Capture the cell that displays the provided text and extract its [x, y] central coordinate. 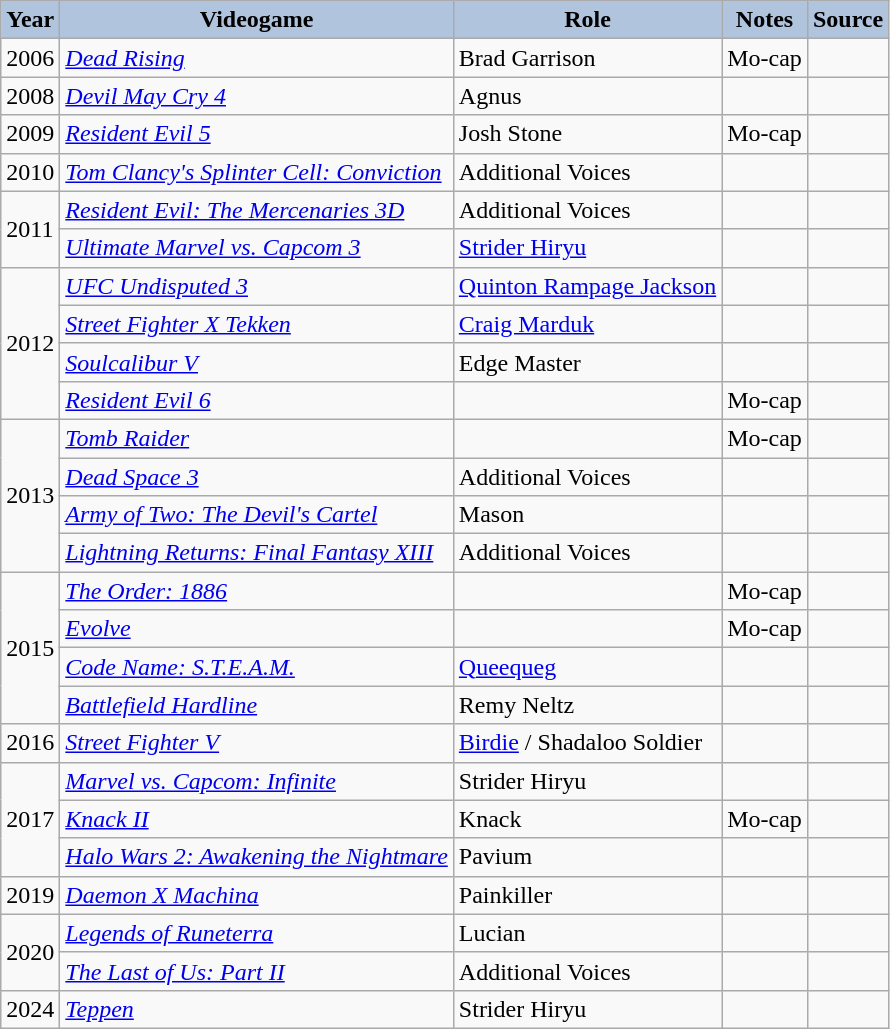
Army of Two: The Devil's Cartel [257, 515]
Dead Rising [257, 58]
2006 [30, 58]
2019 [30, 895]
2016 [30, 743]
Craig Marduk [587, 324]
Ultimate Marvel vs. Capcom 3 [257, 248]
Josh Stone [587, 134]
Year [30, 20]
2010 [30, 172]
Quinton Rampage Jackson [587, 286]
Soulcalibur V [257, 362]
Brad Garrison [587, 58]
Agnus [587, 96]
Code Name: S.T.E.A.M. [257, 667]
Marvel vs. Capcom: Infinite [257, 781]
Tom Clancy's Splinter Cell: Conviction [257, 172]
Pavium [587, 857]
2013 [30, 495]
Legends of Runeterra [257, 933]
Lightning Returns: Final Fantasy XIII [257, 553]
Tomb Raider [257, 438]
2011 [30, 229]
Queequeg [587, 667]
Dead Space 3 [257, 477]
Role [587, 20]
Evolve [257, 629]
2012 [30, 343]
Resident Evil: The Mercenaries 3D [257, 210]
2015 [30, 648]
2008 [30, 96]
Remy Neltz [587, 705]
Teppen [257, 1009]
Battlefield Hardline [257, 705]
2020 [30, 952]
Knack [587, 819]
Halo Wars 2: Awakening the Nightmare [257, 857]
Videogame [257, 20]
Resident Evil 6 [257, 400]
UFC Undisputed 3 [257, 286]
2017 [30, 819]
Street Fighter V [257, 743]
Resident Evil 5 [257, 134]
Notes [765, 20]
Devil May Cry 4 [257, 96]
The Order: 1886 [257, 591]
2009 [30, 134]
Daemon X Machina [257, 895]
2024 [30, 1009]
Mason [587, 515]
Painkiller [587, 895]
Lucian [587, 933]
Edge Master [587, 362]
Knack II [257, 819]
Birdie / Shadaloo Soldier [587, 743]
Source [848, 20]
The Last of Us: Part II [257, 971]
Street Fighter X Tekken [257, 324]
